Detect which cell encompasses the target text, then output its [X, Y] center coordinate. 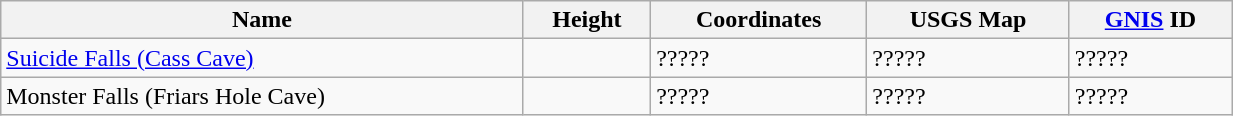
Name [262, 20]
Suicide Falls (Cass Cave) [262, 58]
Coordinates [759, 20]
Monster Falls (Friars Hole Cave) [262, 96]
Height [586, 20]
GNIS ID [1150, 20]
USGS Map [968, 20]
